Search for the cell housing the specified text and yield its [x, y] center coordinate. 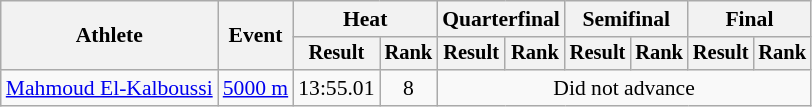
5000 m [256, 88]
13:55.01 [336, 88]
Event [256, 36]
Semifinal [626, 19]
Did not advance [624, 88]
Mahmoud El-Kalboussi [110, 88]
8 [409, 88]
Final [750, 19]
Athlete [110, 36]
Quarterfinal [501, 19]
Heat [365, 19]
